Locate the cell with the specified text and output its (X, Y) center coordinate. 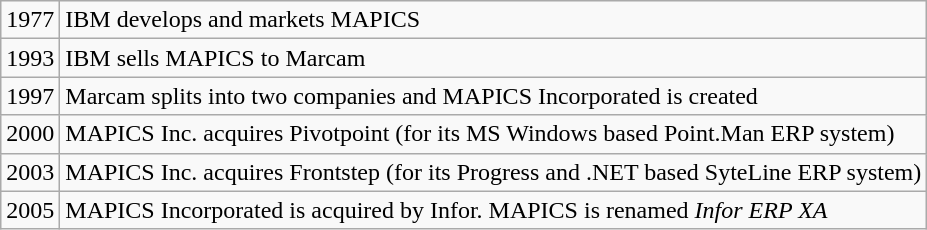
IBM sells MAPICS to Marcam (494, 58)
Marcam splits into two companies and MAPICS Incorporated is created (494, 96)
1977 (30, 20)
MAPICS Inc. acquires Frontstep (for its Progress and .NET based SyteLine ERP system) (494, 172)
MAPICS Incorporated is acquired by Infor. MAPICS is renamed Infor ERP XA (494, 210)
1997 (30, 96)
1993 (30, 58)
IBM develops and markets MAPICS (494, 20)
MAPICS Inc. acquires Pivotpoint (for its MS Windows based Point.Man ERP system) (494, 134)
2005 (30, 210)
2000 (30, 134)
2003 (30, 172)
